Determine the [X, Y] coordinate at the center of the cell enclosing the given text.  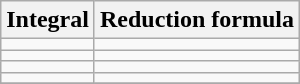
Integral [48, 20]
Reduction formula [196, 20]
